Identify which cell holds the provided text, then report its (x, y) central coordinate. 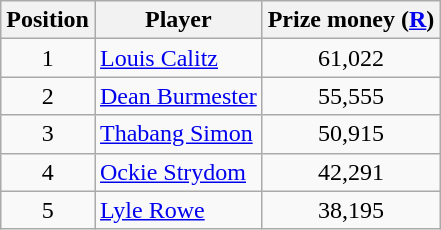
42,291 (351, 172)
2 (48, 96)
Thabang Simon (178, 134)
4 (48, 172)
Lyle Rowe (178, 210)
50,915 (351, 134)
Prize money (R) (351, 20)
Player (178, 20)
55,555 (351, 96)
Louis Calitz (178, 58)
1 (48, 58)
Dean Burmester (178, 96)
38,195 (351, 210)
5 (48, 210)
3 (48, 134)
Ockie Strydom (178, 172)
61,022 (351, 58)
Position (48, 20)
